Detect which cell encompasses the target text, then output its (x, y) center coordinate. 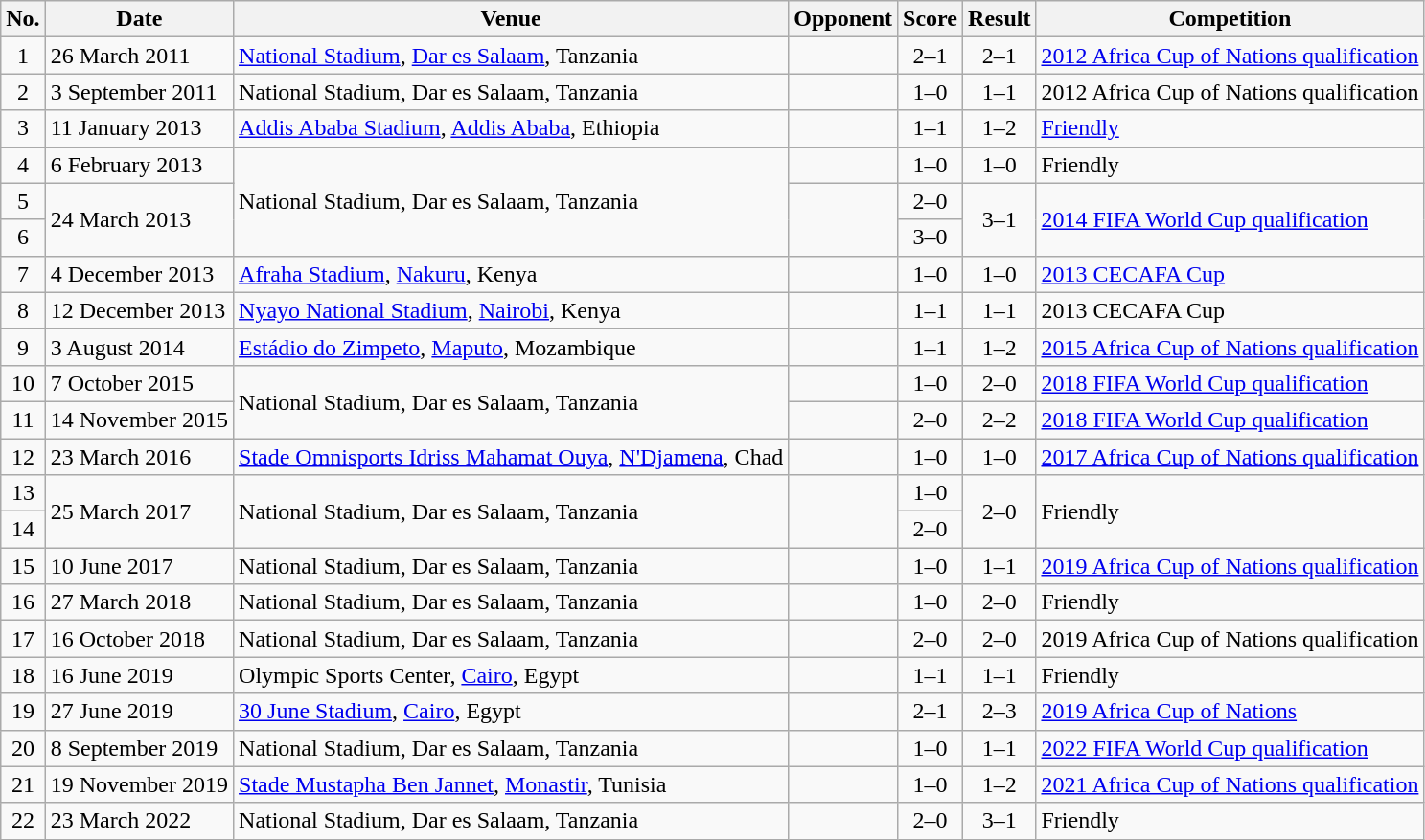
17 (23, 639)
Olympic Sports Center, Cairo, Egypt (512, 675)
23 March 2016 (139, 457)
3 (23, 128)
7 (23, 274)
Result (1000, 19)
14 November 2015 (139, 420)
27 June 2019 (139, 712)
2019 Africa Cup of Nations (1230, 712)
7 October 2015 (139, 383)
16 June 2019 (139, 675)
30 June Stadium, Cairo, Egypt (512, 712)
12 December 2013 (139, 310)
Score (931, 19)
2–2 (1000, 420)
Addis Ababa Stadium, Addis Ababa, Ethiopia (512, 128)
6 February 2013 (139, 165)
2015 Africa Cup of Nations qualification (1230, 347)
12 (23, 457)
2021 Africa Cup of Nations qualification (1230, 784)
Opponent (843, 19)
27 March 2018 (139, 602)
16 (23, 602)
25 March 2017 (139, 511)
11 January 2013 (139, 128)
19 (23, 712)
2022 FIFA World Cup qualification (1230, 748)
20 (23, 748)
13 (23, 493)
15 (23, 566)
2 (23, 92)
Estádio do Zimpeto, Maputo, Mozambique (512, 347)
Stade Mustapha Ben Jannet, Monastir, Tunisia (512, 784)
9 (23, 347)
3–0 (931, 238)
6 (23, 238)
10 (23, 383)
2–3 (1000, 712)
Nyayo National Stadium, Nairobi, Kenya (512, 310)
22 (23, 821)
3 August 2014 (139, 347)
4 (23, 165)
Stade Omnisports Idriss Mahamat Ouya, N'Djamena, Chad (512, 457)
4 December 2013 (139, 274)
2014 FIFA World Cup qualification (1230, 219)
Afraha Stadium, Nakuru, Kenya (512, 274)
11 (23, 420)
Competition (1230, 19)
5 (23, 201)
21 (23, 784)
19 November 2019 (139, 784)
3 September 2011 (139, 92)
8 (23, 310)
Venue (512, 19)
10 June 2017 (139, 566)
No. (23, 19)
8 September 2019 (139, 748)
24 March 2013 (139, 219)
14 (23, 530)
Date (139, 19)
16 October 2018 (139, 639)
1 (23, 56)
2017 Africa Cup of Nations qualification (1230, 457)
26 March 2011 (139, 56)
23 March 2022 (139, 821)
18 (23, 675)
